Locate the cell with the specified text and output its [x, y] center coordinate. 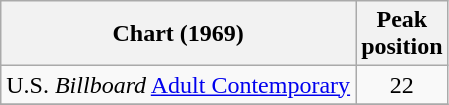
Chart (1969) [178, 34]
Peakposition [402, 34]
22 [402, 85]
U.S. Billboard Adult Contemporary [178, 85]
